Determine the (x, y) coordinate at the center of the cell enclosing the given text.  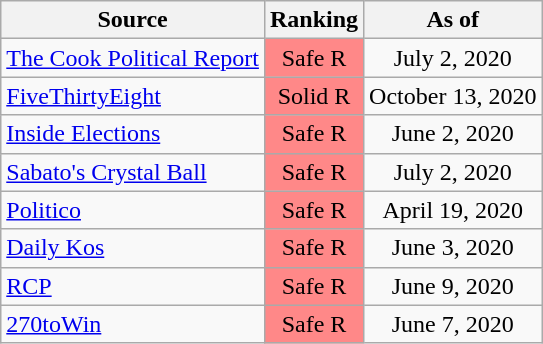
Solid R (314, 96)
FiveThirtyEight (133, 96)
June 9, 2020 (453, 286)
Daily Kos (133, 248)
Politico (133, 210)
June 7, 2020 (453, 324)
270toWin (133, 324)
RCP (133, 286)
June 3, 2020 (453, 248)
Sabato's Crystal Ball (133, 172)
June 2, 2020 (453, 134)
October 13, 2020 (453, 96)
As of (453, 20)
Ranking (314, 20)
The Cook Political Report (133, 58)
April 19, 2020 (453, 210)
Source (133, 20)
Inside Elections (133, 134)
